Detect which cell encompasses the target text, then output its (X, Y) center coordinate. 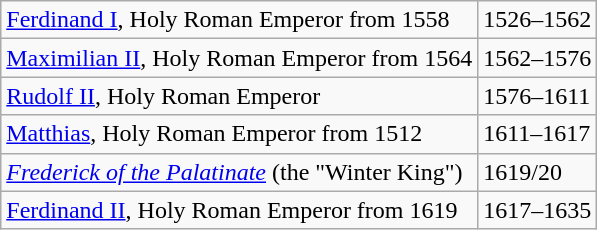
Frederick of the Palatinate (the "Winter King") (240, 172)
Maximilian II, Holy Roman Emperor from 1564 (240, 58)
1576–1611 (538, 96)
1611–1617 (538, 134)
Ferdinand I, Holy Roman Emperor from 1558 (240, 20)
1617–1635 (538, 210)
Rudolf II, Holy Roman Emperor (240, 96)
1619/20 (538, 172)
Matthias, Holy Roman Emperor from 1512 (240, 134)
1562–1576 (538, 58)
Ferdinand II, Holy Roman Emperor from 1619 (240, 210)
1526–1562 (538, 20)
